Find where the given text appears and provide that cell's center as (X, Y) coordinate. 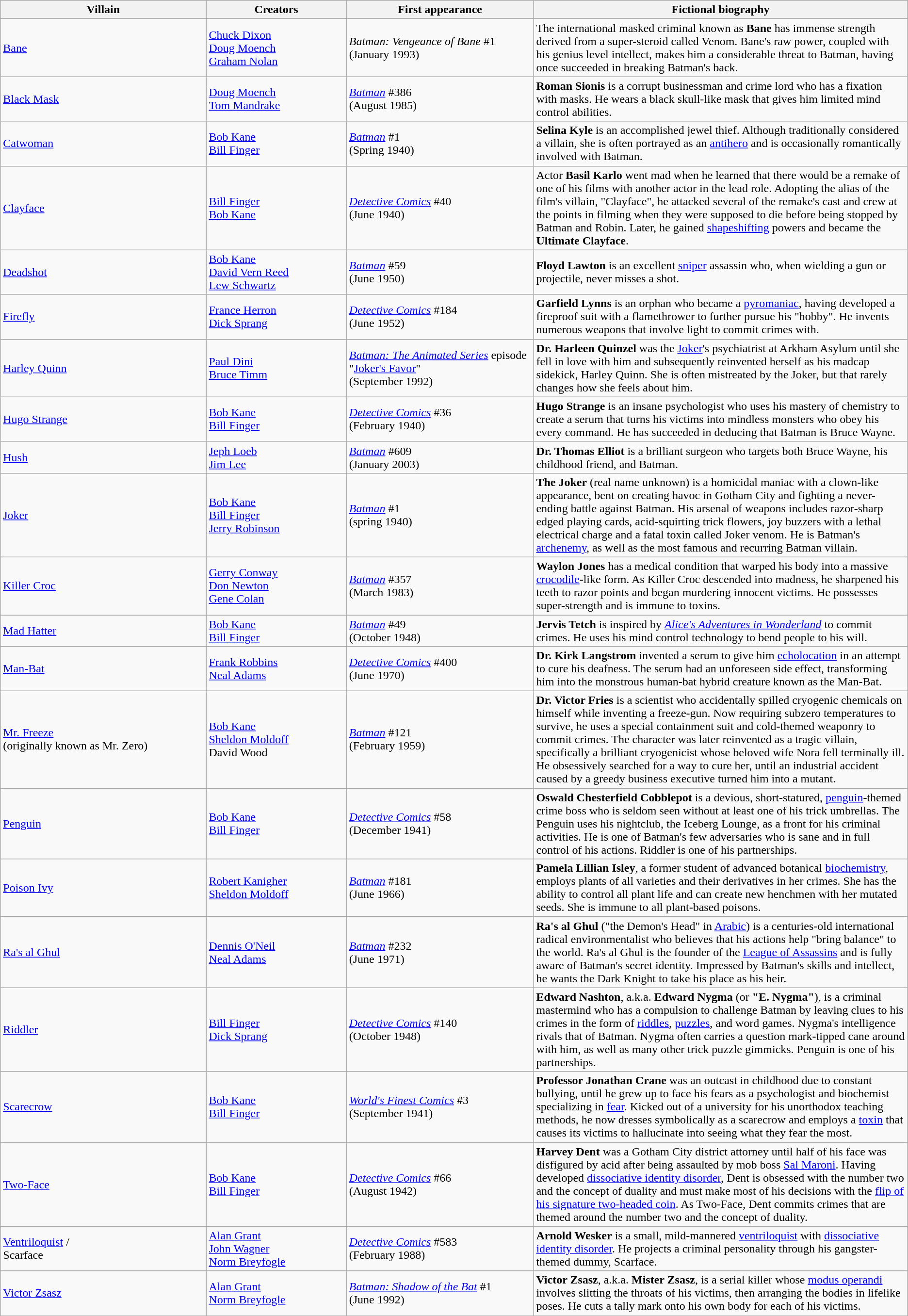
Batman #49(October 1948) (440, 631)
Batman #181(June 1966) (440, 888)
Paul DiniBruce Timm (276, 368)
World's Finest Comics #3(September 1941) (440, 1107)
Catwoman (103, 144)
Batman: Shadow of the Bat #1(June 1992) (440, 1293)
Jervis Tetch is inspired by Alice's Adventures in Wonderland to commit crimes. He uses his mind control technology to bend people to his will. (721, 631)
Riddler (103, 1029)
Batman #1(Spring 1940) (440, 144)
Creators (276, 10)
Batman #121(February 1959) (440, 740)
Bill FingerDick Sprang (276, 1029)
Scarecrow (103, 1107)
Jeph LoebJim Lee (276, 457)
Harley Quinn (103, 368)
Clayface (103, 208)
Ra's al Ghul (103, 952)
Detective Comics #140(October 1948) (440, 1029)
First appearance (440, 10)
Batman: Vengeance of Bane #1(January 1993) (440, 48)
Dennis O'NeilNeal Adams (276, 952)
Joker (103, 515)
Bane (103, 48)
Fictional biography (721, 10)
Doug MoenchTom Mandrake (276, 99)
Detective Comics #66(August 1942) (440, 1185)
Mad Hatter (103, 631)
Detective Comics #400(June 1970) (440, 669)
Dr. Thomas Elliot is a brilliant surgeon who targets both Bruce Wayne, his childhood friend, and Batman. (721, 457)
Chuck DixonDoug MoenchGraham Nolan (276, 48)
Batman #357(March 1983) (440, 586)
Killer Croc (103, 586)
Batman #1(spring 1940) (440, 515)
Gerry ConwayDon NewtonGene Colan (276, 586)
Firefly (103, 317)
Batman #609(January 2003) (440, 457)
Ventriloquist /Scarface (103, 1249)
Penguin (103, 824)
Detective Comics #40(June 1940) (440, 208)
Batman #386(August 1985) (440, 99)
France HerronDick Sprang (276, 317)
Villain (103, 10)
Batman: The Animated Series episode "Joker's Favor"(September 1992) (440, 368)
Poison Ivy (103, 888)
Robert KanigherSheldon Moldoff (276, 888)
Batman #59(June 1950) (440, 272)
Deadshot (103, 272)
Bob KaneDavid Vern ReedLew Schwartz (276, 272)
Bill FingerBob Kane (276, 208)
Detective Comics #184(June 1952) (440, 317)
Detective Comics #36(February 1940) (440, 419)
Frank RobbinsNeal Adams (276, 669)
Man-Bat (103, 669)
Batman #232(June 1971) (440, 952)
Detective Comics #58(December 1941) (440, 824)
Hush (103, 457)
Two-Face (103, 1185)
Hugo Strange (103, 419)
Alan GrantNorm Breyfogle (276, 1293)
Floyd Lawton is an excellent sniper assassin who, when wielding a gun or projectile, never misses a shot. (721, 272)
Detective Comics #583(February 1988) (440, 1249)
Black Mask (103, 99)
Victor Zsasz (103, 1293)
Mr. Freeze(originally known as Mr. Zero) (103, 740)
Alan GrantJohn WagnerNorm Breyfogle (276, 1249)
Bob KaneSheldon MoldoffDavid Wood (276, 740)
Bob KaneBill FingerJerry Robinson (276, 515)
